Pinpoint the cell where the given text exists, returning its [x, y] midpoint coordinate. 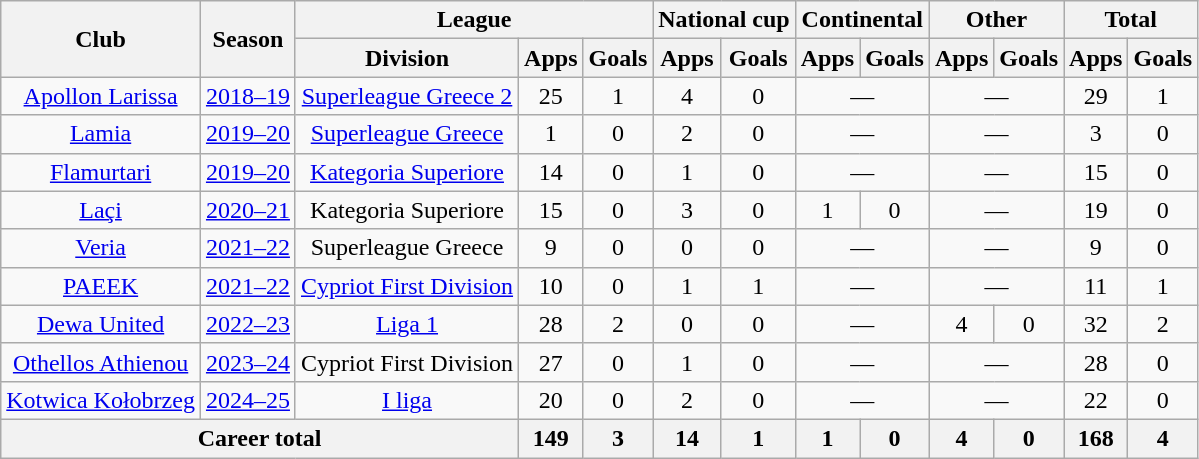
Kotwica Kołobrzeg [101, 400]
Flamurtari [101, 172]
Laçi [101, 210]
27 [551, 362]
Division [406, 58]
2023–24 [248, 362]
2022–23 [248, 324]
Continental [862, 20]
I liga [406, 400]
Superleague Greece 2 [406, 96]
2018–19 [248, 96]
20 [551, 400]
Veria [101, 248]
League [474, 20]
2024–25 [248, 400]
2020–21 [248, 210]
Club [101, 39]
11 [1096, 286]
Season [248, 39]
Apollon Larissa [101, 96]
Other [996, 20]
168 [1096, 438]
22 [1096, 400]
29 [1096, 96]
National cup [724, 20]
Career total [260, 438]
Othellos Athienou [101, 362]
149 [551, 438]
10 [551, 286]
Dewa United [101, 324]
Total [1131, 20]
PAEEK [101, 286]
Liga 1 [406, 324]
32 [1096, 324]
Lamia [101, 134]
19 [1096, 210]
25 [551, 96]
